Search for the cell housing the specified text and yield its [X, Y] center coordinate. 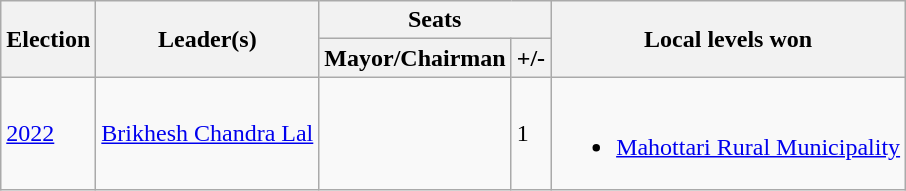
2022 [48, 134]
Leader(s) [208, 39]
1 [530, 134]
Election [48, 39]
Mahottari Rural Municipality [728, 134]
Mayor/Chairman [415, 58]
+/- [530, 58]
Seats [435, 20]
Brikhesh Chandra Lal [208, 134]
Local levels won [728, 39]
